Extract the [x, y] coordinate from the center of the cell holding the provided text.  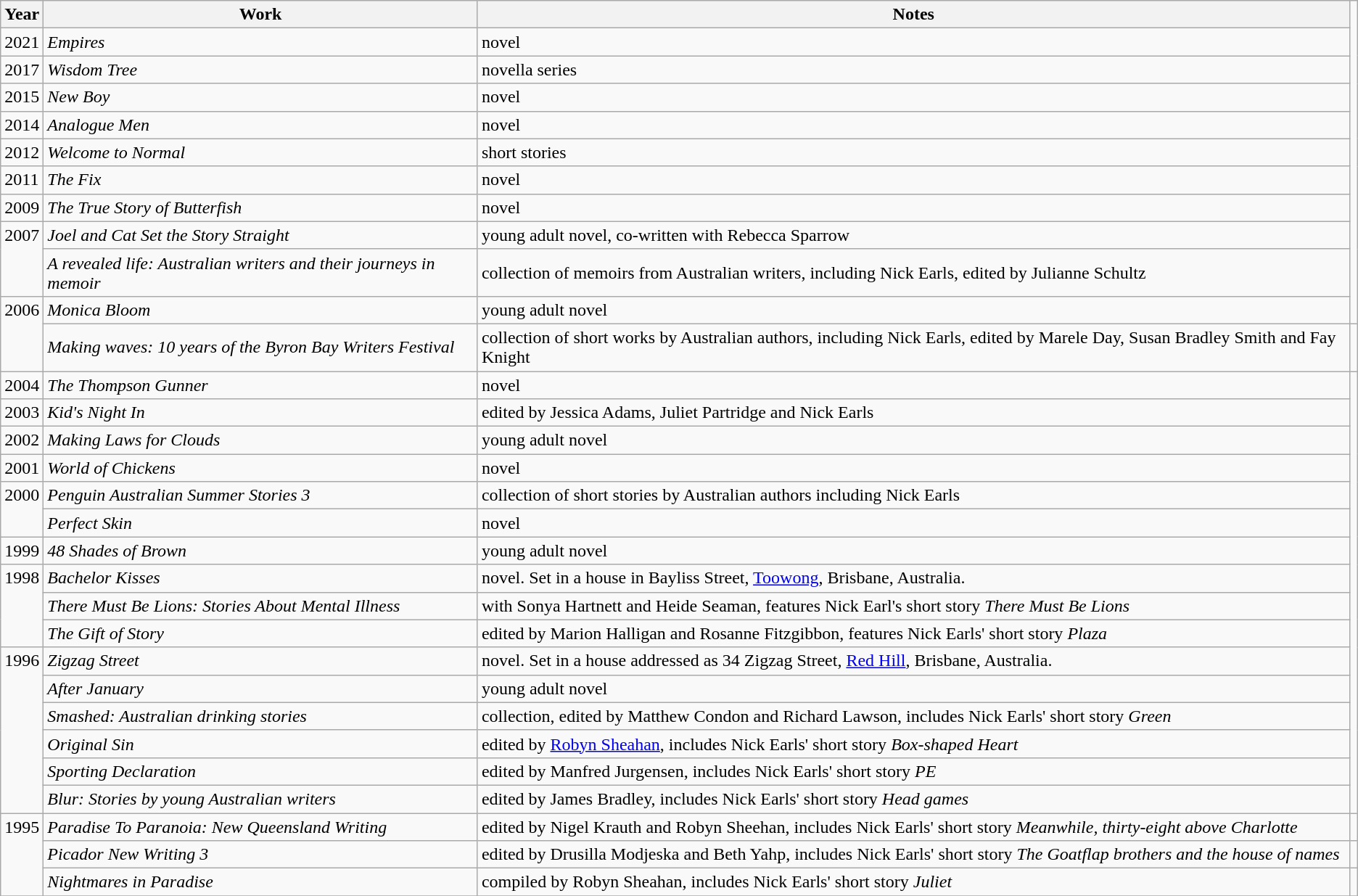
Monica Bloom [261, 310]
Joel and Cat Set the Story Straight [261, 235]
2006 [22, 334]
The Gift of Story [261, 633]
Picador New Writing 3 [261, 855]
Empires [261, 42]
Sporting Declaration [261, 771]
Perfect Skin [261, 523]
Notes [913, 15]
short stories [913, 152]
Original Sin [261, 744]
1998 [22, 606]
The True Story of Butterfish [261, 207]
edited by Nigel Krauth and Robyn Sheehan, includes Nick Earls' short story Meanwhile, thirty-eight above Charlotte [913, 826]
New Boy [261, 97]
edited by Jessica Adams, Juliet Partridge and Nick Earls [913, 413]
Paradise To Paranoia: New Queensland Writing [261, 826]
with Sonya Hartnett and Heide Seaman, features Nick Earl's short story There Must Be Lions [913, 606]
novella series [913, 70]
2014 [22, 125]
2017 [22, 70]
Zigzag Street [261, 661]
Analogue Men [261, 125]
Blur: Stories by young Australian writers [261, 799]
2007 [22, 258]
edited by Drusilla Modjeska and Beth Yahp, includes Nick Earls' short story The Goatflap brothers and the house of names [913, 855]
young adult novel, co-written with Rebecca Sparrow [913, 235]
Smashed: Australian drinking stories [261, 716]
Bachelor Kisses [261, 578]
edited by Marion Halligan and Rosanne Fitzgibbon, features Nick Earls' short story Plaza [913, 633]
2003 [22, 413]
collection of short stories by Australian authors including Nick Earls [913, 496]
World of Chickens [261, 468]
novel. Set in a house in Bayliss Street, Toowong, Brisbane, Australia. [913, 578]
After January [261, 689]
2021 [22, 42]
Kid's Night In [261, 413]
A revealed life: Australian writers and their journeys in memoir [261, 273]
2011 [22, 180]
edited by James Bradley, includes Nick Earls' short story Head games [913, 799]
The Fix [261, 180]
Wisdom Tree [261, 70]
2001 [22, 468]
collection of short works by Australian authors, including Nick Earls, edited by Marele Day, Susan Bradley Smith and Fay Knight [913, 347]
2012 [22, 152]
Nightmares in Paradise [261, 882]
edited by Robyn Sheahan, includes Nick Earls' short story Box-shaped Heart [913, 744]
novel. Set in a house addressed as 34 Zigzag Street, Red Hill, Brisbane, Australia. [913, 661]
2004 [22, 385]
1999 [22, 551]
Making waves: 10 years of the Byron Bay Writers Festival [261, 347]
2002 [22, 440]
Work [261, 15]
Making Laws for Clouds [261, 440]
The Thompson Gunner [261, 385]
Year [22, 15]
48 Shades of Brown [261, 551]
1996 [22, 730]
edited by Manfred Jurgensen, includes Nick Earls' short story PE [913, 771]
Welcome to Normal [261, 152]
compiled by Robyn Sheahan, includes Nick Earls' short story Juliet [913, 882]
collection of memoirs from Australian writers, including Nick Earls, edited by Julianne Schultz [913, 273]
2009 [22, 207]
Penguin Australian Summer Stories 3 [261, 496]
There Must Be Lions: Stories About Mental Illness [261, 606]
1995 [22, 854]
2015 [22, 97]
collection, edited by Matthew Condon and Richard Lawson, includes Nick Earls' short story Green [913, 716]
2000 [22, 509]
